Output the [x, y] coordinate of the center of the cell containing the given text.  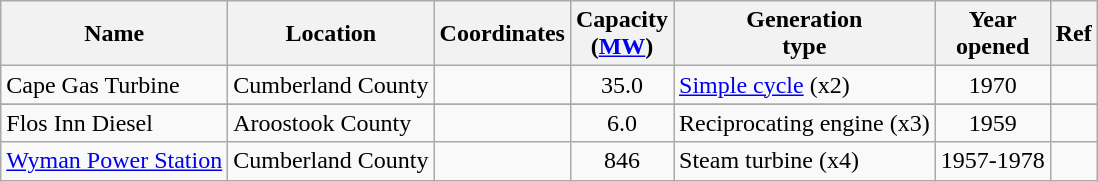
Coordinates [502, 34]
35.0 [622, 85]
1959 [992, 123]
Generationtype [805, 34]
Name [114, 34]
Yearopened [992, 34]
Aroostook County [331, 123]
Ref [1074, 34]
Location [331, 34]
Flos Inn Diesel [114, 123]
Wyman Power Station [114, 161]
1970 [992, 85]
Capacity(MW) [622, 34]
Cape Gas Turbine [114, 85]
846 [622, 161]
1957-1978 [992, 161]
Simple cycle (x2) [805, 85]
Steam turbine (x4) [805, 161]
6.0 [622, 123]
Reciprocating engine (x3) [805, 123]
